Return (X, Y) of the center of cell containing provided text 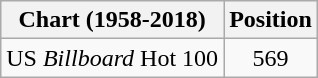
Position (271, 20)
US Billboard Hot 100 (112, 58)
Chart (1958-2018) (112, 20)
569 (271, 58)
